Search for the cell housing the specified text and yield its (X, Y) center coordinate. 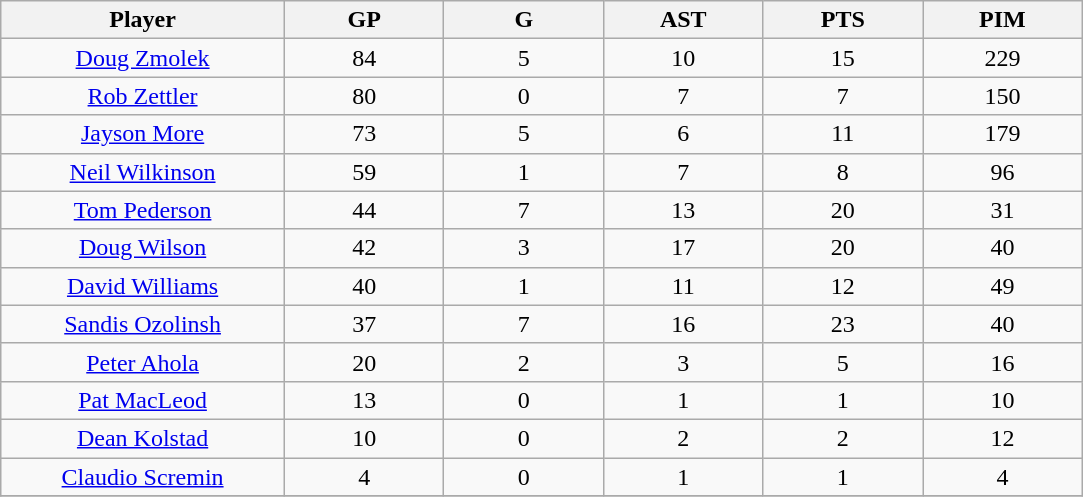
15 (843, 58)
Claudio Scremin (143, 477)
37 (364, 324)
PTS (843, 20)
Pat MacLeod (143, 400)
150 (1003, 96)
Dean Kolstad (143, 438)
49 (1003, 286)
6 (683, 134)
73 (364, 134)
G (524, 20)
PIM (1003, 20)
44 (364, 210)
Doug Zmolek (143, 58)
AST (683, 20)
17 (683, 248)
59 (364, 172)
David Williams (143, 286)
Tom Pederson (143, 210)
80 (364, 96)
23 (843, 324)
84 (364, 58)
Peter Ahola (143, 362)
GP (364, 20)
31 (1003, 210)
Sandis Ozolinsh (143, 324)
Player (143, 20)
229 (1003, 58)
96 (1003, 172)
42 (364, 248)
Neil Wilkinson (143, 172)
8 (843, 172)
Rob Zettler (143, 96)
Doug Wilson (143, 248)
179 (1003, 134)
Jayson More (143, 134)
